From the cell containing the given text, extract its center point as (X, Y) coordinate. 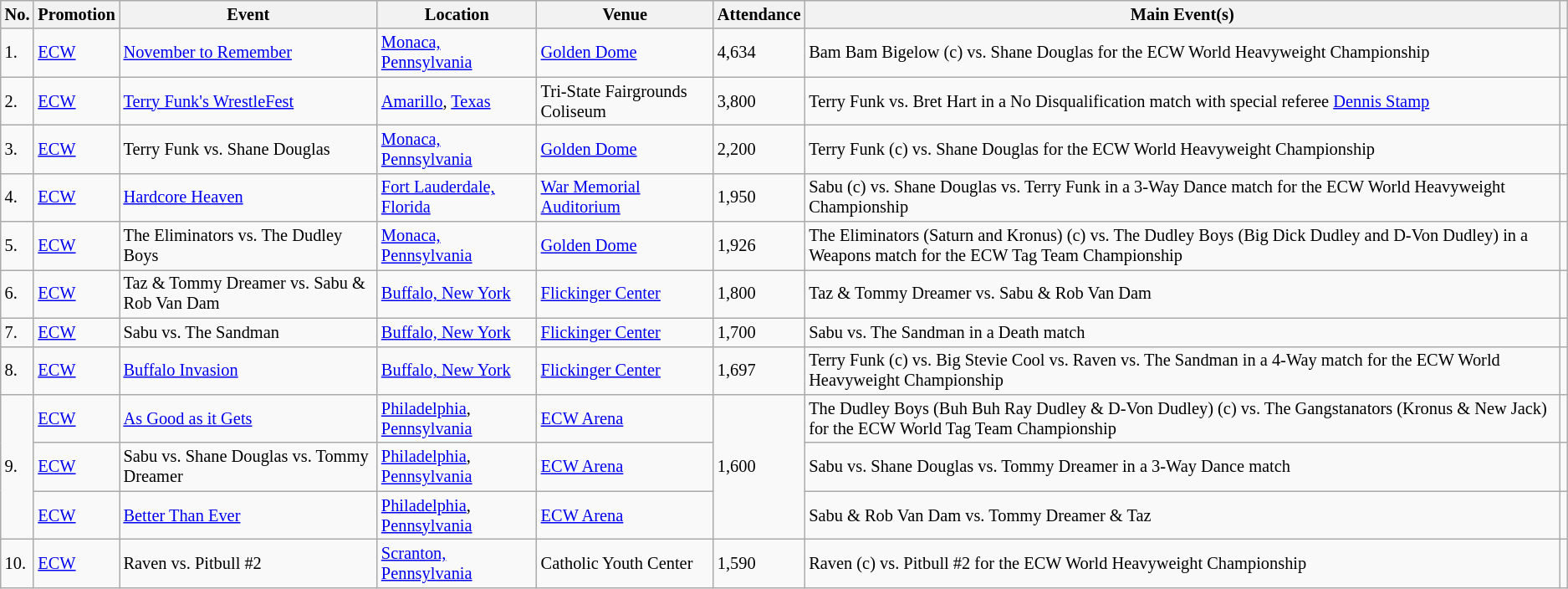
Sabu vs. Shane Douglas vs. Tommy Dreamer in a 3-Way Dance match (1182, 467)
5. (18, 246)
4. (18, 197)
Bam Bam Bigelow (c) vs. Shane Douglas for the ECW World Heavyweight Championship (1182, 53)
Terry Funk's WrestleFest (248, 101)
Raven vs. Pitbull #2 (248, 563)
1,800 (759, 294)
Sabu (c) vs. Shane Douglas vs. Terry Funk in a 3-Way Dance match for the ECW World Heavyweight Championship (1182, 197)
1,926 (759, 246)
Catholic Youth Center (626, 563)
Terry Funk (c) vs. Big Stevie Cool vs. Raven vs. The Sandman in a 4-Way match for the ECW World Heavyweight Championship (1182, 371)
Buffalo Invasion (248, 371)
1,590 (759, 563)
Hardcore Heaven (248, 197)
1,697 (759, 371)
9. (18, 467)
The Dudley Boys (Buh Buh Ray Dudley & D-Von Dudley) (c) vs. The Gangstanators (Kronus & New Jack) for the ECW World Tag Team Championship (1182, 418)
As Good as it Gets (248, 418)
Raven (c) vs. Pitbull #2 for the ECW World Heavyweight Championship (1182, 563)
Venue (626, 14)
November to Remember (248, 53)
Tri-State Fairgrounds Coliseum (626, 101)
War Memorial Auditorium (626, 197)
Promotion (76, 14)
6. (18, 294)
Sabu vs. The Sandman (248, 332)
Sabu & Rob Van Dam vs. Tommy Dreamer & Taz (1182, 515)
8. (18, 371)
Attendance (759, 14)
Terry Funk (c) vs. Shane Douglas for the ECW World Heavyweight Championship (1182, 149)
Terry Funk vs. Bret Hart in a No Disqualification match with special referee Dennis Stamp (1182, 101)
3. (18, 149)
2,200 (759, 149)
The Eliminators vs. The Dudley Boys (248, 246)
1,600 (759, 467)
No. (18, 14)
Scranton, Pennsylvania (457, 563)
Location (457, 14)
Sabu vs. The Sandman in a Death match (1182, 332)
Better Than Ever (248, 515)
Amarillo, Texas (457, 101)
The Eliminators (Saturn and Kronus) (c) vs. The Dudley Boys (Big Dick Dudley and D-Von Dudley) in a Weapons match for the ECW Tag Team Championship (1182, 246)
1,950 (759, 197)
Fort Lauderdale, Florida (457, 197)
10. (18, 563)
1,700 (759, 332)
4,634 (759, 53)
Sabu vs. Shane Douglas vs. Tommy Dreamer (248, 467)
Terry Funk vs. Shane Douglas (248, 149)
Event (248, 14)
2. (18, 101)
1. (18, 53)
3,800 (759, 101)
7. (18, 332)
Main Event(s) (1182, 14)
